From the cell containing the given text, extract its center point as [X, Y] coordinate. 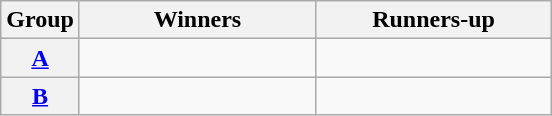
B [40, 96]
Winners [197, 20]
Group [40, 20]
Runners-up [433, 20]
A [40, 58]
